Return (X, Y) of the center of cell containing provided text 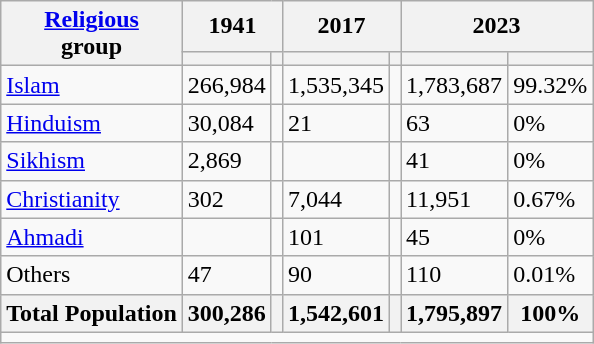
302 (226, 199)
21 (336, 123)
11,951 (454, 199)
300,286 (226, 313)
Ahmadi (92, 237)
7,044 (336, 199)
Sikhism (92, 161)
90 (336, 275)
101 (336, 237)
1,542,601 (336, 313)
2,869 (226, 161)
110 (454, 275)
2017 (341, 26)
1,795,897 (454, 313)
Christianity (92, 199)
Religiousgroup (92, 34)
45 (454, 237)
1,535,345 (336, 85)
41 (454, 161)
63 (454, 123)
99.32% (550, 85)
30,084 (226, 123)
1,783,687 (454, 85)
0.67% (550, 199)
Hinduism (92, 123)
Total Population (92, 313)
266,984 (226, 85)
1941 (232, 26)
0.01% (550, 275)
2023 (497, 26)
Islam (92, 85)
Others (92, 275)
47 (226, 275)
100% (550, 313)
